Detect which cell encompasses the target text, then output its (x, y) center coordinate. 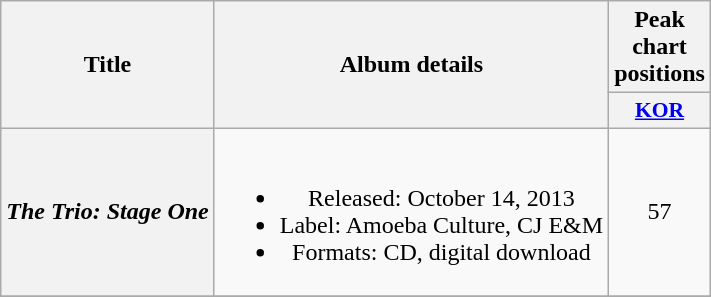
Peak chart positions (660, 47)
Album details (411, 65)
57 (660, 212)
Released: October 14, 2013Label: Amoeba Culture, CJ E&MFormats: CD, digital download (411, 212)
Title (108, 65)
KOR (660, 111)
The Trio: Stage One (108, 212)
